Search for the cell housing the specified text and yield its (x, y) center coordinate. 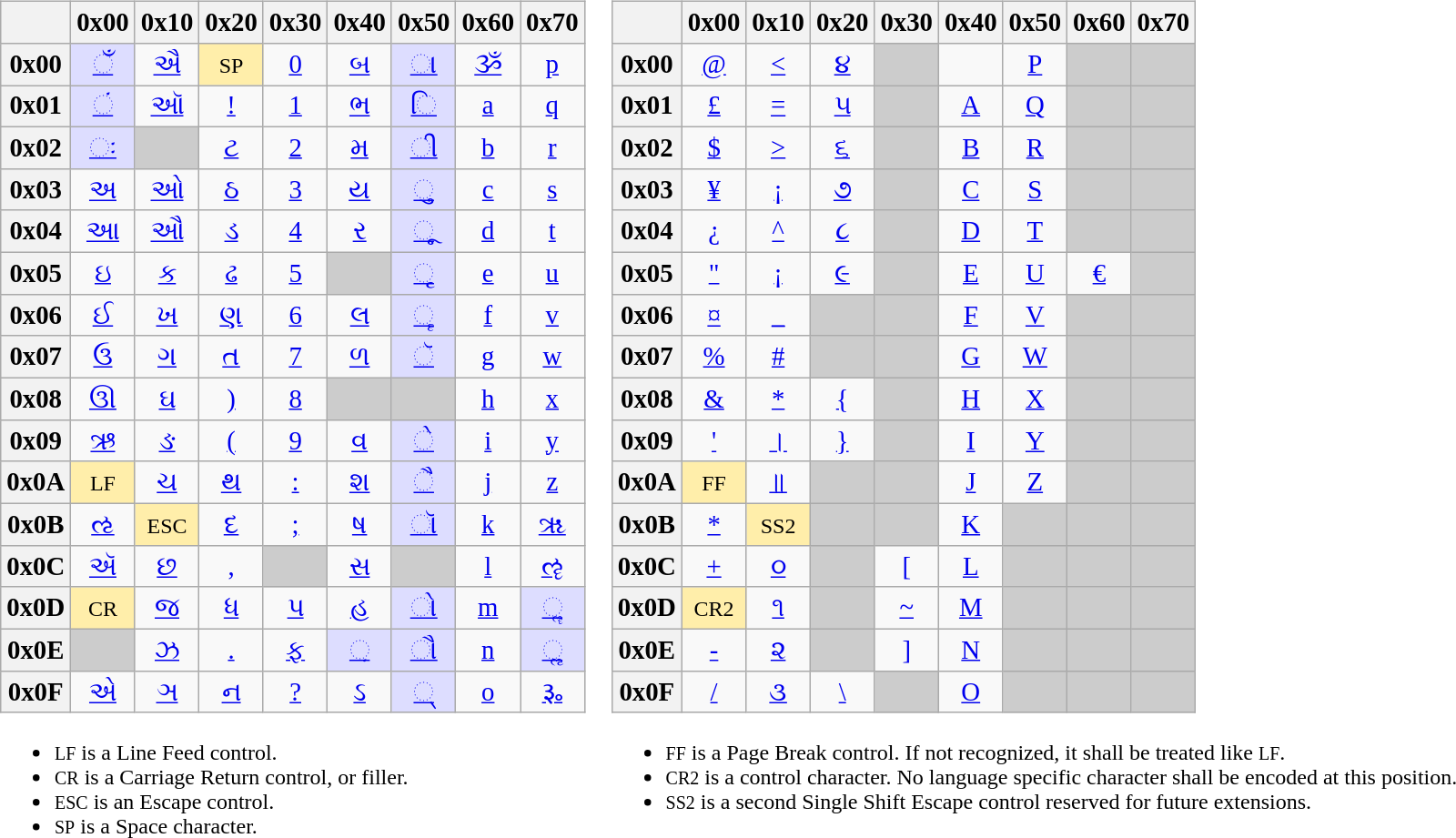
$ (713, 147)
6 (295, 315)
◌ૢ (553, 608)
! (231, 106)
૪ (843, 65)
h (488, 399)
છ (167, 566)
a (488, 106)
ક (167, 273)
◌ૄ (424, 315)
_ (779, 315)
ઓ (167, 189)
R (1036, 147)
ચ (167, 482)
ૡ (553, 566)
ઢ (231, 273)
SP (231, 65)
ૐ (488, 65)
◌ે (424, 440)
◌઼ (360, 650)
Q (1036, 106)
પ (295, 608)
n (488, 650)
ઽ (360, 692)
ખ (167, 315)
[ (906, 566)
T (1036, 231)
> (779, 147)
૧ (779, 608)
^ (779, 231)
0 (295, 65)
? (295, 692)
o (488, 692)
A (970, 106)
) (231, 399)
g (488, 357)
¥ (713, 189)
દ (231, 524)
E (970, 273)
( (231, 440)
v (553, 315)
u (553, 273)
y (553, 440)
◌ૂ (424, 231)
ઐ (167, 65)
CR2 (713, 608)
◌ા (424, 65)
ધ (231, 608)
સ (360, 566)
c (488, 189)
◌ુ (424, 189)
॥ (779, 482)
I (970, 440)
X (1036, 399)
CR (104, 608)
ઞ (167, 692)
S (1036, 189)
% (713, 357)
◌િ (424, 106)
ઘ (167, 399)
x (553, 399)
s (553, 189)
M (970, 608)
< (779, 65)
: (295, 482)
+ (713, 566)
F (970, 315)
1 (295, 106)
i (488, 440)
D (970, 231)
થ (231, 482)
¿ (713, 231)
૭ (843, 189)
4 (295, 231)
p (553, 65)
l (488, 566)
ઋ (104, 440)
' (713, 440)
b (488, 147)
◌ં (104, 106)
{ (843, 399)
ય (360, 189)
ૠ (553, 524)
f (488, 315)
૱ (553, 692)
ષ (360, 524)
d (488, 231)
◌ૃ (424, 273)
¤ (713, 315)
@ (713, 65)
◌ી (424, 147)
એ (104, 692)
ળ (360, 357)
૯ (843, 273)
FF (713, 482)
◌ૅ (424, 357)
, (231, 566)
j (488, 482)
ઌ (104, 524)
9 (295, 440)
◌ો (424, 608)
ડ (231, 231)
} (843, 440)
વ (360, 440)
ઉ (104, 357)
G (970, 357)
ન (231, 692)
r (553, 147)
z (553, 482)
5 (295, 273)
◌્ (424, 692)
Y (1036, 440)
જ (167, 608)
/ (713, 692)
J (970, 482)
આ (104, 231)
લ (360, 315)
N (970, 650)
ગ (167, 357)
] (906, 650)
e (488, 273)
k (488, 524)
= (779, 106)
O (970, 692)
£ (713, 106)
ણ (231, 315)
- (713, 650)
U (1036, 273)
ઇ (104, 273)
૨ (779, 650)
C (970, 189)
હ (360, 608)
7 (295, 357)
મ (360, 147)
2 (295, 147)
◌ૌ (424, 650)
૦ (779, 566)
K (970, 524)
& (713, 399)
t (553, 231)
LF (104, 482)
૫ (843, 106)
€ (1099, 273)
q (553, 106)
ઑ (167, 106)
◌ઁ (104, 65)
ભ (360, 106)
8 (295, 399)
ટ (231, 147)
અ (104, 189)
ઊ (104, 399)
3 (295, 189)
ત (231, 357)
ઍ (104, 566)
Z (1036, 482)
\ (843, 692)
। (779, 440)
P (1036, 65)
ESC (167, 524)
◌ૈ (424, 482)
W (1036, 357)
૮ (843, 231)
m (488, 608)
L (970, 566)
ઠ (231, 189)
V (1036, 315)
◌ઃ (104, 147)
; (295, 524)
ફ (295, 650)
ર (360, 231)
ઙ (167, 440)
SS2 (779, 524)
ઈ (104, 315)
# (779, 357)
શ (360, 482)
૩ (779, 692)
◌ૉ (424, 524)
◌ૣ (553, 650)
B (970, 147)
w (553, 357)
ઝ (167, 650)
~ (906, 608)
H (970, 399)
. (231, 650)
" (713, 273)
બ (360, 65)
૬ (843, 147)
ઔ (167, 231)
